Output the (x, y) coordinate of the center of the cell containing the given text.  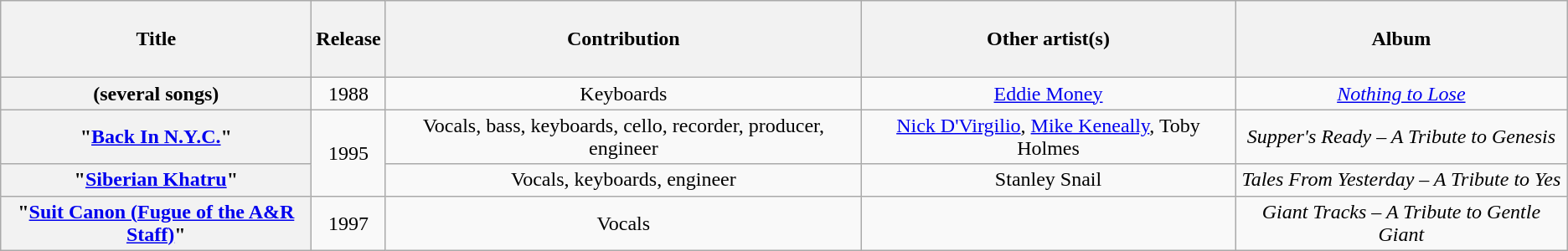
"Siberian Khatru" (156, 180)
1995 (348, 152)
"Suit Canon (Fugue of the A&R Staff)" (156, 223)
Other artist(s) (1049, 39)
Release (348, 39)
Stanley Snail (1049, 180)
1988 (348, 94)
(several songs) (156, 94)
Tales From Yesterday – A Tribute to Yes (1400, 180)
Album (1400, 39)
Nick D'Virgilio, Mike Keneally, Toby Holmes (1049, 137)
"Back In N.Y.C." (156, 137)
1997 (348, 223)
Vocals (623, 223)
Nothing to Lose (1400, 94)
Keyboards (623, 94)
Vocals, bass, keyboards, cello, recorder, producer, engineer (623, 137)
Eddie Money (1049, 94)
Title (156, 39)
Contribution (623, 39)
Vocals, keyboards, engineer (623, 180)
Giant Tracks – A Tribute to Gentle Giant (1400, 223)
Supper's Ready – A Tribute to Genesis (1400, 137)
